Provide the (X, Y) coordinate of the cell's center where the given text is located.  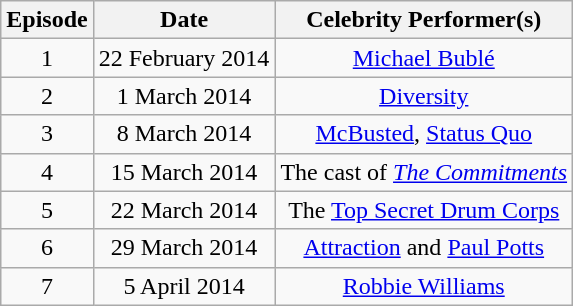
22 February 2014 (184, 58)
McBusted, Status Quo (424, 134)
4 (47, 172)
Diversity (424, 96)
The Top Secret Drum Corps (424, 210)
5 April 2014 (184, 286)
Michael Bublé (424, 58)
Episode (47, 20)
6 (47, 248)
8 March 2014 (184, 134)
Date (184, 20)
7 (47, 286)
22 March 2014 (184, 210)
Attraction and Paul Potts (424, 248)
Robbie Williams (424, 286)
5 (47, 210)
2 (47, 96)
1 (47, 58)
1 March 2014 (184, 96)
3 (47, 134)
Celebrity Performer(s) (424, 20)
15 March 2014 (184, 172)
The cast of The Commitments (424, 172)
29 March 2014 (184, 248)
